Identify which cell holds the provided text, then report its (X, Y) central coordinate. 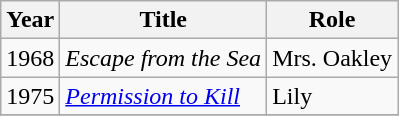
Escape from the Sea (164, 58)
1968 (30, 58)
Lily (332, 96)
Year (30, 20)
Mrs. Oakley (332, 58)
Role (332, 20)
Title (164, 20)
1975 (30, 96)
Permission to Kill (164, 96)
